From the cell containing the given text, extract its center point as [X, Y] coordinate. 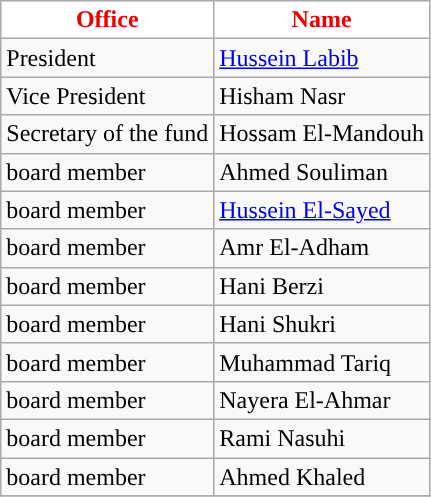
Hani Shukri [322, 324]
Rami Nasuhi [322, 438]
President [108, 58]
Hani Berzi [322, 286]
Hussein El-Sayed [322, 210]
Office [108, 20]
Ahmed Souliman [322, 172]
Ahmed Khaled [322, 477]
Hussein Labib [322, 58]
Hossam El-Mandouh [322, 134]
Nayera El-Ahmar [322, 400]
Secretary of the fund [108, 134]
Hisham Nasr [322, 96]
Vice President [108, 96]
Name [322, 20]
Amr El-Adham [322, 248]
Muhammad Tariq [322, 362]
